Determine the [X, Y] coordinate at the center of the cell enclosing the given text.  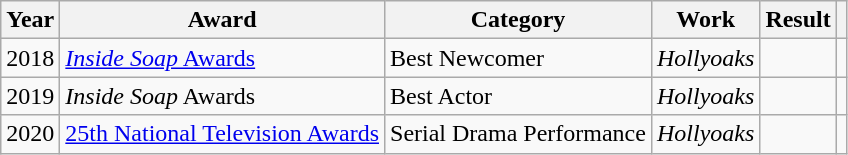
Best Newcomer [518, 58]
Year [30, 20]
Serial Drama Performance [518, 134]
2019 [30, 96]
Category [518, 20]
Work [705, 20]
2020 [30, 134]
Best Actor [518, 96]
Award [222, 20]
Result [798, 20]
2018 [30, 58]
25th National Television Awards [222, 134]
